Return the [X, Y] coordinate for the center point of the cell that contains the specified text.  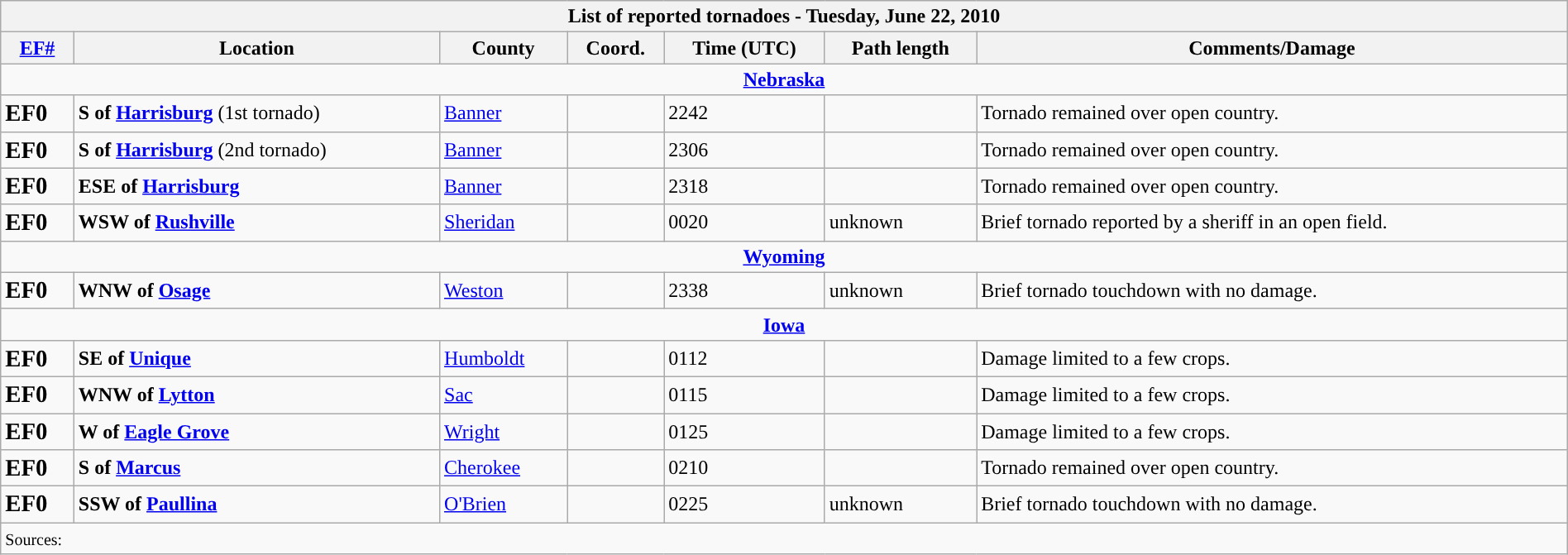
SSW of Paullina [256, 505]
List of reported tornadoes - Tuesday, June 22, 2010 [784, 17]
O'Brien [504, 505]
2306 [744, 150]
S of Harrisburg (1st tornado) [256, 113]
0020 [744, 222]
WNW of Lytton [256, 395]
0210 [744, 468]
SE of Unique [256, 358]
Nebraska [784, 79]
0115 [744, 395]
WSW of Rushville [256, 222]
Humboldt [504, 358]
0125 [744, 432]
Time (UTC) [744, 48]
Location [256, 48]
Sheridan [504, 222]
Path length [901, 48]
2338 [744, 290]
Sac [504, 395]
2318 [744, 186]
Iowa [784, 324]
Coord. [615, 48]
0225 [744, 505]
Sources: [784, 538]
Wright [504, 432]
S of Marcus [256, 468]
0112 [744, 358]
2242 [744, 113]
S of Harrisburg (2nd tornado) [256, 150]
EF# [37, 48]
WNW of Osage [256, 290]
W of Eagle Grove [256, 432]
Weston [504, 290]
ESE of Harrisburg [256, 186]
Brief tornado reported by a sheriff in an open field. [1272, 222]
Cherokee [504, 468]
Wyoming [784, 256]
Comments/Damage [1272, 48]
County [504, 48]
